Pinpoint the cell where the given text exists, returning its (x, y) midpoint coordinate. 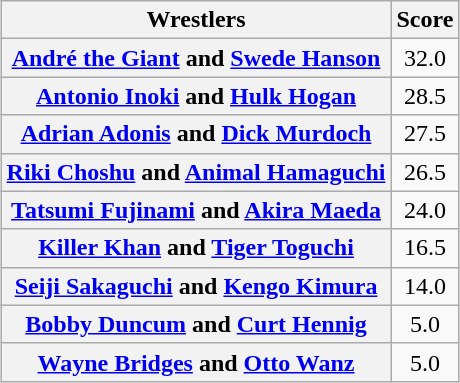
Bobby Duncum and Curt Hennig (196, 324)
16.5 (425, 248)
27.5 (425, 134)
32.0 (425, 58)
Wrestlers (196, 20)
26.5 (425, 172)
Tatsumi Fujinami and Akira Maeda (196, 210)
Score (425, 20)
Antonio Inoki and Hulk Hogan (196, 96)
14.0 (425, 286)
24.0 (425, 210)
Wayne Bridges and Otto Wanz (196, 362)
Riki Choshu and Animal Hamaguchi (196, 172)
Adrian Adonis and Dick Murdoch (196, 134)
28.5 (425, 96)
Seiji Sakaguchi and Kengo Kimura (196, 286)
André the Giant and Swede Hanson (196, 58)
Killer Khan and Tiger Toguchi (196, 248)
